Scan for the cell matching the given text and deliver its (x, y) coordinate at center. 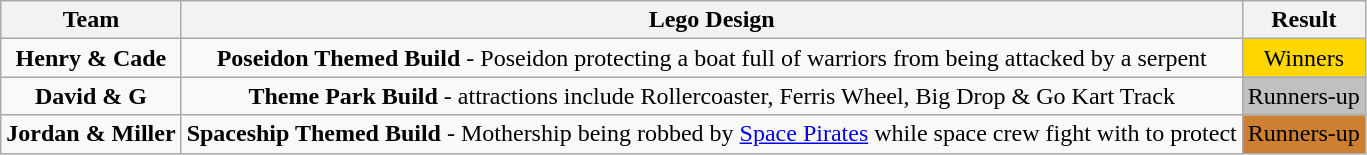
Winners (1304, 58)
Result (1304, 20)
Henry & Cade (91, 58)
David & G (91, 96)
Team (91, 20)
Lego Design (712, 20)
Poseidon Themed Build - Poseidon protecting a boat full of warriors from being attacked by a serpent (712, 58)
Spaceship Themed Build - Mothership being robbed by Space Pirates while space crew fight with to protect (712, 134)
Theme Park Build - attractions include Rollercoaster, Ferris Wheel, Big Drop & Go Kart Track (712, 96)
Jordan & Miller (91, 134)
